Capture the cell that displays the provided text and extract its [X, Y] central coordinate. 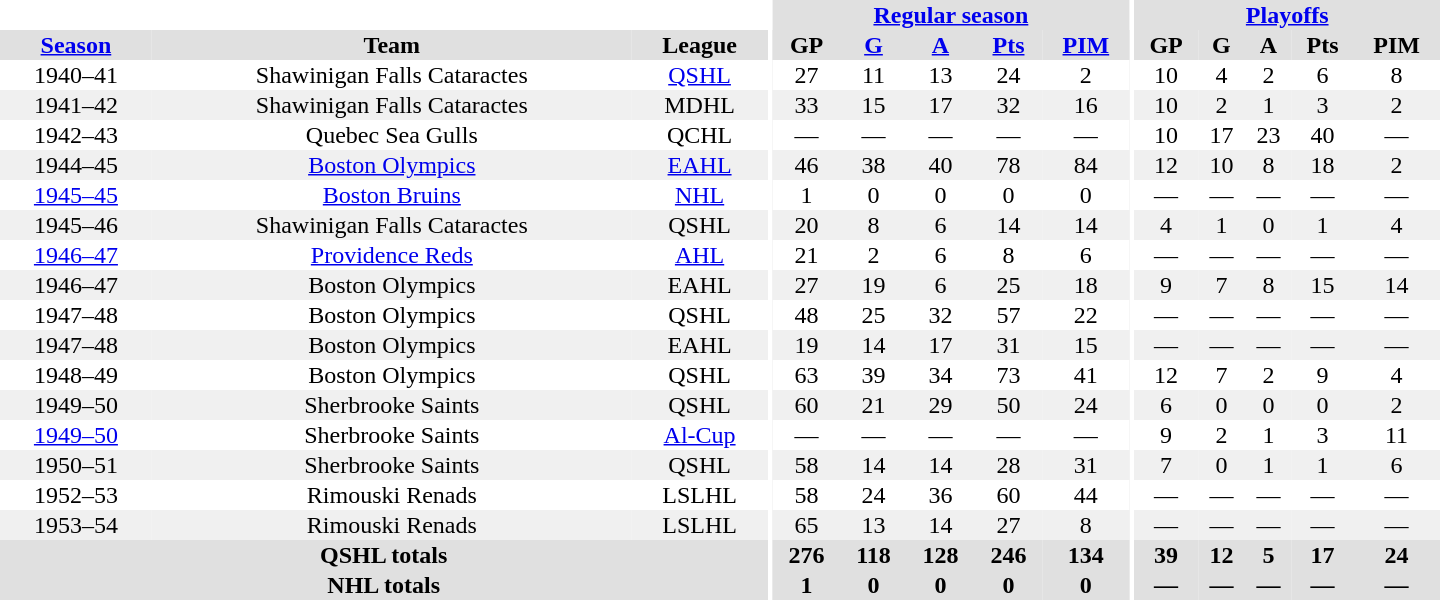
118 [874, 555]
NHL totals [384, 585]
34 [940, 375]
MDHL [700, 105]
QCHL [700, 135]
League [700, 45]
1940–41 [76, 75]
Regular season [952, 15]
1953–54 [76, 525]
1945–45 [76, 195]
AHL [700, 255]
23 [1268, 135]
29 [940, 405]
63 [807, 375]
46 [807, 165]
128 [940, 555]
1948–49 [76, 375]
1952–53 [76, 495]
36 [940, 495]
1944–45 [76, 165]
Providence Reds [392, 255]
276 [807, 555]
38 [874, 165]
50 [1008, 405]
1941–42 [76, 105]
48 [807, 315]
84 [1086, 165]
33 [807, 105]
65 [807, 525]
134 [1086, 555]
16 [1086, 105]
QSHL totals [384, 555]
5 [1268, 555]
Boston Bruins [392, 195]
22 [1086, 315]
78 [1008, 165]
Al-Cup [700, 435]
73 [1008, 375]
Season [76, 45]
20 [807, 225]
NHL [700, 195]
Team [392, 45]
Quebec Sea Gulls [392, 135]
1942–43 [76, 135]
57 [1008, 315]
44 [1086, 495]
28 [1008, 465]
246 [1008, 555]
41 [1086, 375]
1945–46 [76, 225]
1950–51 [76, 465]
Playoffs [1287, 15]
